Return (X, Y) of the center of cell containing provided text 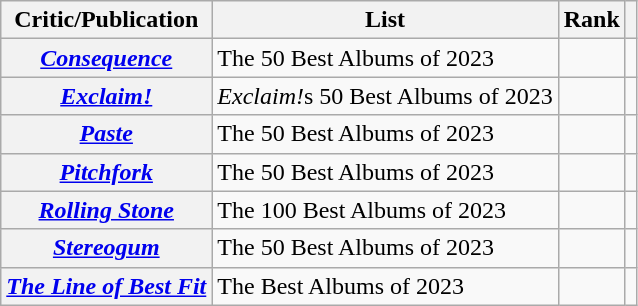
Exclaim!s 50 Best Albums of 2023 (385, 96)
Rolling Stone (106, 210)
Stereogum (106, 248)
List (385, 20)
Consequence (106, 58)
Exclaim! (106, 96)
Paste (106, 134)
Critic/Publication (106, 20)
The Best Albums of 2023 (385, 286)
Rank (592, 20)
Pitchfork (106, 172)
The Line of Best Fit (106, 286)
The 100 Best Albums of 2023 (385, 210)
